For the text-containing cell, return its midpoint in [x, y] coordinate format. 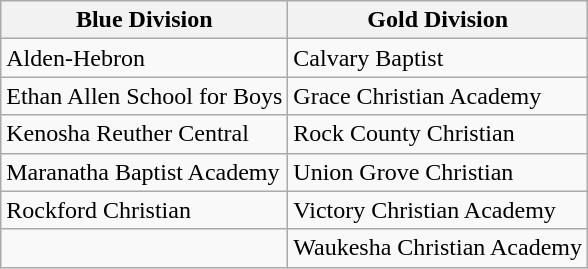
Grace Christian Academy [438, 96]
Ethan Allen School for Boys [144, 96]
Victory Christian Academy [438, 210]
Blue Division [144, 20]
Alden-Hebron [144, 58]
Maranatha Baptist Academy [144, 172]
Rock County Christian [438, 134]
Waukesha Christian Academy [438, 248]
Calvary Baptist [438, 58]
Rockford Christian [144, 210]
Union Grove Christian [438, 172]
Gold Division [438, 20]
Kenosha Reuther Central [144, 134]
